From the cell containing the given text, extract its center point as [x, y] coordinate. 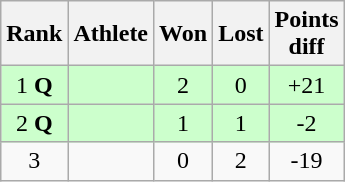
+21 [306, 85]
Rank [34, 34]
-19 [306, 161]
Pointsdiff [306, 34]
Won [184, 34]
Lost [241, 34]
Athlete [111, 34]
2 Q [34, 123]
-2 [306, 123]
1 Q [34, 85]
3 [34, 161]
